Detect which cell encompasses the target text, then output its [X, Y] center coordinate. 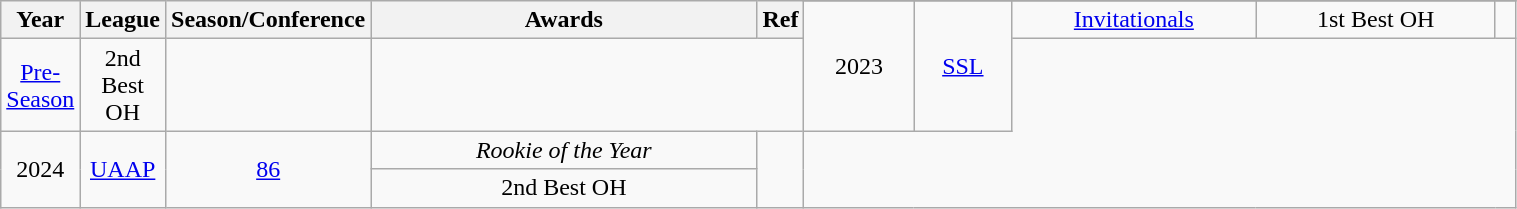
Invitationals [1134, 20]
SSL [963, 66]
2023 [859, 66]
Rookie of the Year [564, 150]
2024 [40, 169]
Ref [780, 20]
Awards [564, 20]
Season/Conference [268, 20]
Pre-Season [40, 85]
Year [40, 20]
League [123, 20]
86 [268, 169]
1st Best OH [1376, 20]
UAAP [123, 169]
